Locate the cell with the specified text and output its [x, y] center coordinate. 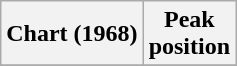
Chart (1968) [72, 34]
Peakposition [189, 34]
